Capture the cell that displays the provided text and extract its (x, y) central coordinate. 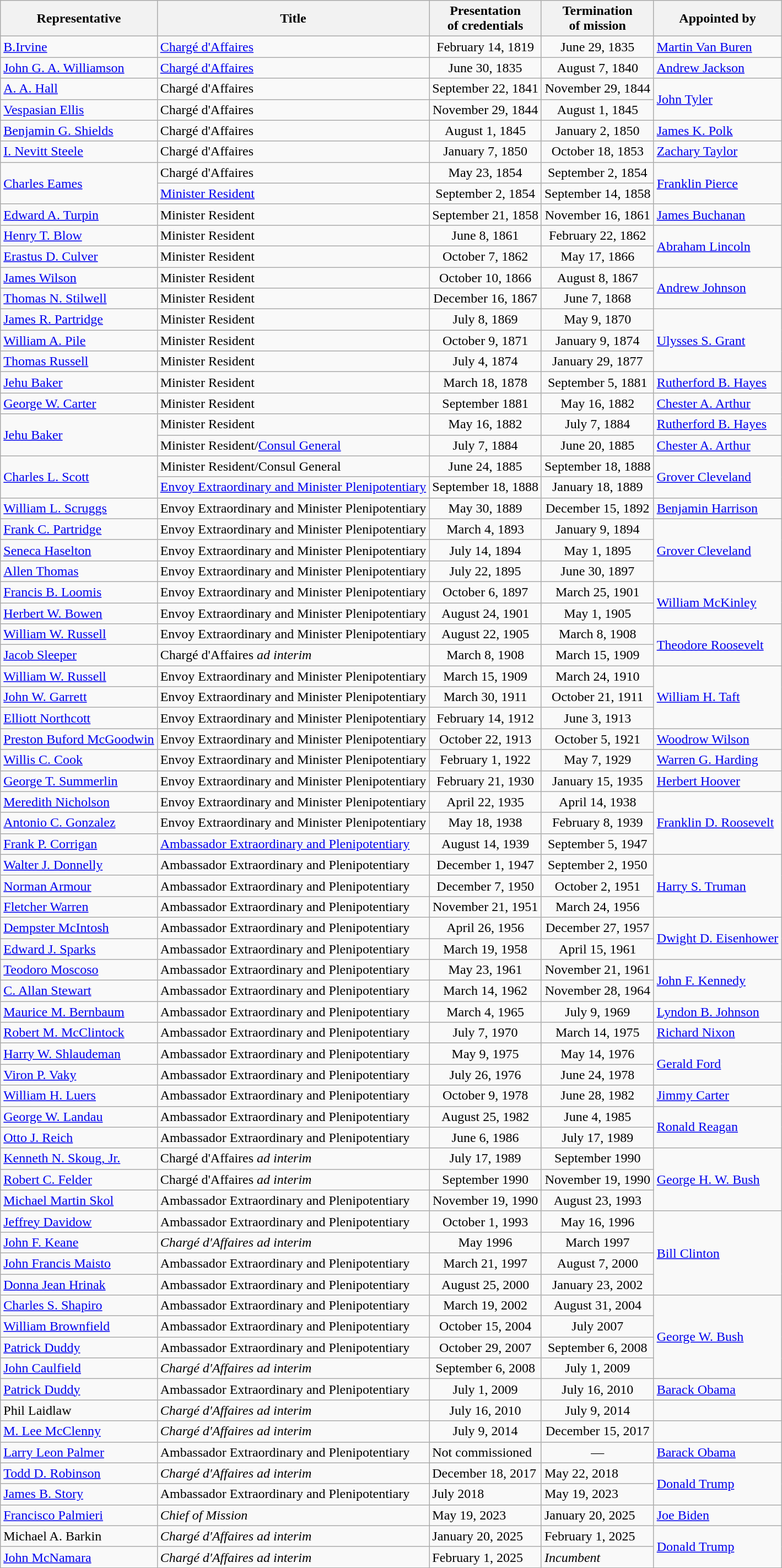
May 9, 1870 (597, 320)
Herbert W. Bowen (79, 613)
May 22, 2018 (597, 1473)
William H. Taft (718, 697)
Edward A. Turpin (79, 214)
Todd D. Robinson (79, 1473)
October 6, 1897 (486, 592)
June 30, 1835 (486, 68)
Michael A. Barkin (79, 1536)
October 1, 1993 (486, 1221)
September 22, 1841 (486, 89)
June 3, 1913 (597, 718)
Presentationof credentials (486, 19)
June 20, 1885 (597, 445)
Franklin D. Roosevelt (718, 823)
Herbert Hoover (718, 781)
Not commissioned (486, 1452)
Incumbent (597, 1557)
William H. Luers (79, 1096)
William A. Pile (79, 341)
January 2, 1850 (597, 131)
August 25, 2000 (486, 1285)
June 28, 1982 (597, 1096)
May 9, 1975 (486, 1054)
June 29, 1835 (597, 47)
January 7, 1850 (486, 152)
Meredith Nicholson (79, 802)
May 18, 1938 (486, 823)
September 5, 1881 (597, 382)
March 30, 1911 (486, 697)
Walter J. Donnelly (79, 865)
Edward J. Sparks (79, 949)
Charles Eames (79, 183)
June 8, 1861 (486, 235)
October 29, 2007 (486, 1348)
Lyndon B. Johnson (718, 1012)
January 29, 1877 (597, 362)
Ulysses S. Grant (718, 341)
Robert C. Felder (79, 1179)
October 15, 2004 (486, 1327)
February 21, 1930 (486, 781)
June 4, 1985 (597, 1117)
Preston Buford McGoodwin (79, 739)
August 7, 1840 (597, 68)
October 10, 1866 (486, 277)
May 16, 1996 (597, 1221)
July 7, 1970 (486, 1033)
April 14, 1938 (597, 802)
Henry T. Blow (79, 235)
October 7, 1862 (486, 256)
January 9, 1874 (597, 341)
July 2018 (486, 1494)
Richard Nixon (718, 1033)
May 23, 1961 (486, 970)
August 31, 2004 (597, 1306)
October 9, 1871 (486, 341)
October 22, 1913 (486, 739)
August 24, 1901 (486, 613)
April 26, 1956 (486, 928)
May 17, 1866 (597, 256)
January 15, 1935 (597, 781)
Teodoro Moscoso (79, 970)
Andrew Jackson (718, 68)
November 21, 1951 (486, 907)
March 19, 1958 (486, 949)
A. A. Hall (79, 89)
May 14, 1976 (597, 1054)
James Buchanan (718, 214)
Francisco Palmieri (79, 1515)
Warren G. Harding (718, 760)
Harry W. Shlaudeman (79, 1054)
Antonio C. Gonzalez (79, 823)
George W. Landau (79, 1117)
December 16, 1867 (486, 299)
August 14, 1939 (486, 844)
January 9, 1894 (597, 529)
July 14, 1894 (486, 550)
John W. Garrett (79, 697)
December 7, 1950 (486, 886)
July 8, 1869 (486, 320)
George H. W. Bush (718, 1179)
March 1997 (597, 1242)
George W. Bush (718, 1337)
John Francis Maisto (79, 1263)
Benjamin Harrison (718, 508)
November 28, 1964 (597, 991)
November 21, 1961 (597, 970)
James R. Partridge (79, 320)
February 14, 1819 (486, 47)
Andrew Johnson (718, 288)
Francis B. Loomis (79, 592)
William Brownfield (79, 1327)
Vespasian Ellis (79, 110)
Fletcher Warren (79, 907)
March 14, 1975 (597, 1033)
August 23, 1993 (597, 1200)
October 9, 1978 (486, 1096)
Jimmy Carter (718, 1096)
September 14, 1858 (597, 193)
March 4, 1893 (486, 529)
Terminationof mission (597, 19)
John Tyler (718, 99)
September 2, 1950 (597, 865)
Otto J. Reich (79, 1138)
August 8, 1867 (597, 277)
September 5, 1947 (597, 844)
Joe Biden (718, 1515)
June 24, 1885 (486, 466)
October 21, 1911 (597, 697)
Thomas Russell (79, 362)
October 5, 1921 (597, 739)
September 21, 1858 (486, 214)
John Caulfield (79, 1368)
May 1, 1905 (597, 613)
Seneca Haselton (79, 550)
Michael Martin Skol (79, 1200)
June 6, 1986 (486, 1138)
George T. Summerlin (79, 781)
July 4, 1874 (486, 362)
March 24, 1910 (597, 676)
December 18, 2017 (486, 1473)
Zachary Taylor (718, 152)
— (597, 1452)
November 16, 1861 (597, 214)
Robert M. McClintock (79, 1033)
February 14, 1912 (486, 718)
October 18, 1853 (597, 152)
May 23, 1854 (486, 173)
August 22, 1905 (486, 634)
James K. Polk (718, 131)
March 21, 1997 (486, 1263)
March 19, 2002 (486, 1306)
Abraham Lincoln (718, 246)
December 1, 1947 (486, 865)
Erastus D. Culver (79, 256)
Appointed by (718, 19)
August 25, 1982 (486, 1117)
June 7, 1868 (597, 299)
Woodrow Wilson (718, 739)
May 1996 (486, 1242)
January 23, 2002 (597, 1285)
Dempster McIntosh (79, 928)
Bill Clinton (718, 1253)
Viron P. Vaky (79, 1075)
Jacob Sleeper (79, 655)
Theodore Roosevelt (718, 645)
Charles S. Shapiro (79, 1306)
I. Nevitt Steele (79, 152)
M. Lee McClenny (79, 1431)
C. Allan Stewart (79, 991)
Elliott Northcott (79, 718)
May 7, 1929 (597, 760)
January 18, 1889 (597, 487)
March 25, 1901 (597, 592)
December 27, 1957 (597, 928)
John F. Keane (79, 1242)
Willis C. Cook (79, 760)
Norman Armour (79, 886)
Representative (79, 19)
December 15, 2017 (597, 1431)
May 30, 1889 (486, 508)
Harry S. Truman (718, 886)
April 15, 1961 (597, 949)
Title (293, 19)
Franklin Pierce (718, 183)
William McKinley (718, 602)
Allen Thomas (79, 571)
Larry Leon Palmer (79, 1452)
July 9, 1969 (597, 1012)
Dwight D. Eisenhower (718, 938)
June 24, 1978 (597, 1075)
April 22, 1935 (486, 802)
Thomas N. Stilwell (79, 299)
John F. Kennedy (718, 980)
Frank C. Partridge (79, 529)
October 2, 1951 (597, 886)
Martin Van Buren (718, 47)
John McNamara (79, 1557)
John G. A. Williamson (79, 68)
B.Irvine (79, 47)
George W. Carter (79, 403)
Ronald Reagan (718, 1127)
February 8, 1939 (597, 823)
Benjamin G. Shields (79, 131)
June 30, 1897 (597, 571)
March 18, 1878 (486, 382)
February 1, 1922 (486, 760)
James B. Story (79, 1494)
Kenneth N. Skoug, Jr. (79, 1159)
September 1881 (486, 403)
Frank P. Corrigan (79, 844)
July 2007 (597, 1327)
March 14, 1962 (486, 991)
Phil Laidlaw (79, 1410)
William L. Scruggs (79, 508)
December 15, 1892 (597, 508)
Gerald Ford (718, 1064)
Donna Jean Hrinak (79, 1285)
Jeffrey Davidow (79, 1221)
James Wilson (79, 277)
July 22, 1895 (486, 571)
Charles L. Scott (79, 477)
Maurice M. Bernbaum (79, 1012)
May 1, 1895 (597, 550)
Chief of Mission (293, 1515)
February 22, 1862 (597, 235)
March 4, 1965 (486, 1012)
August 7, 2000 (597, 1263)
July 26, 1976 (486, 1075)
March 24, 1956 (597, 907)
